For the text-containing cell, return its midpoint in (X, Y) coordinate format. 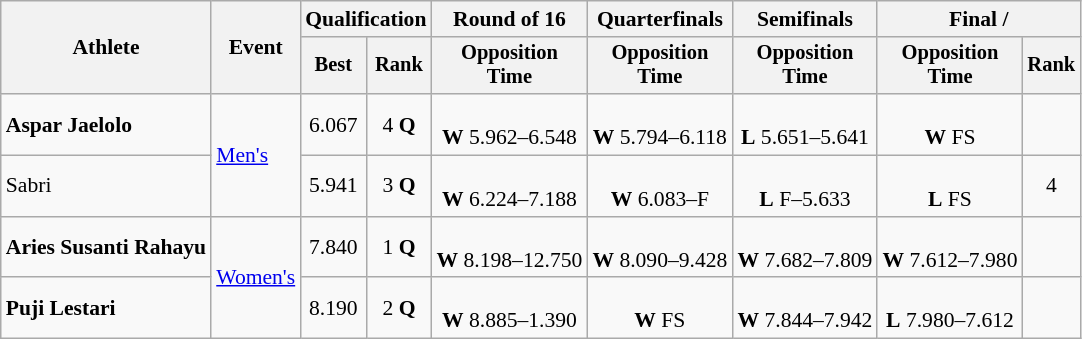
W 5.794–6.118 (660, 124)
7.840 (333, 248)
W 7.844–7.942 (804, 308)
W 6.083–F (660, 186)
W 5.962–6.548 (510, 124)
Athlete (106, 48)
Event (256, 48)
Round of 16 (510, 19)
1 Q (398, 248)
L F–5.633 (804, 186)
L FS (950, 186)
Sabri (106, 186)
Men's (256, 155)
8.190 (333, 308)
Aries Susanti Rahayu (106, 248)
Puji Lestari (106, 308)
W 6.224–7.188 (510, 186)
3 Q (398, 186)
6.067 (333, 124)
L 5.651–5.641 (804, 124)
L 7.980–7.612 (950, 308)
W 8.885–1.390 (510, 308)
Quarterfinals (660, 19)
W 7.682–7.809 (804, 248)
W 8.198–12.750 (510, 248)
Semifinals (804, 19)
Aspar Jaelolo (106, 124)
2 Q (398, 308)
Qualification (366, 19)
Best (333, 66)
Final / (978, 19)
4 (1052, 186)
Women's (256, 278)
W 8.090–9.428 (660, 248)
W 7.612–7.980 (950, 248)
4 Q (398, 124)
5.941 (333, 186)
